Capture the cell that displays the provided text and extract its [x, y] central coordinate. 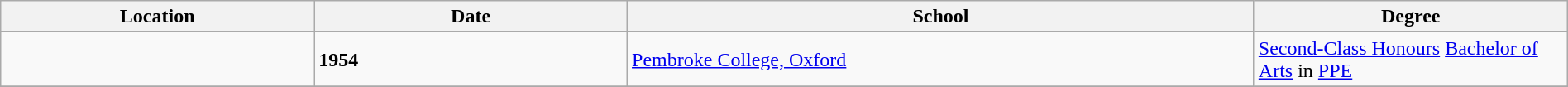
Degree [1411, 17]
Location [157, 17]
Date [471, 17]
Pembroke College, Oxford [941, 60]
Second-Class Honours Bachelor of Arts in PPE [1411, 60]
1954 [471, 60]
School [941, 17]
